Search for the cell housing the specified text and yield its [x, y] center coordinate. 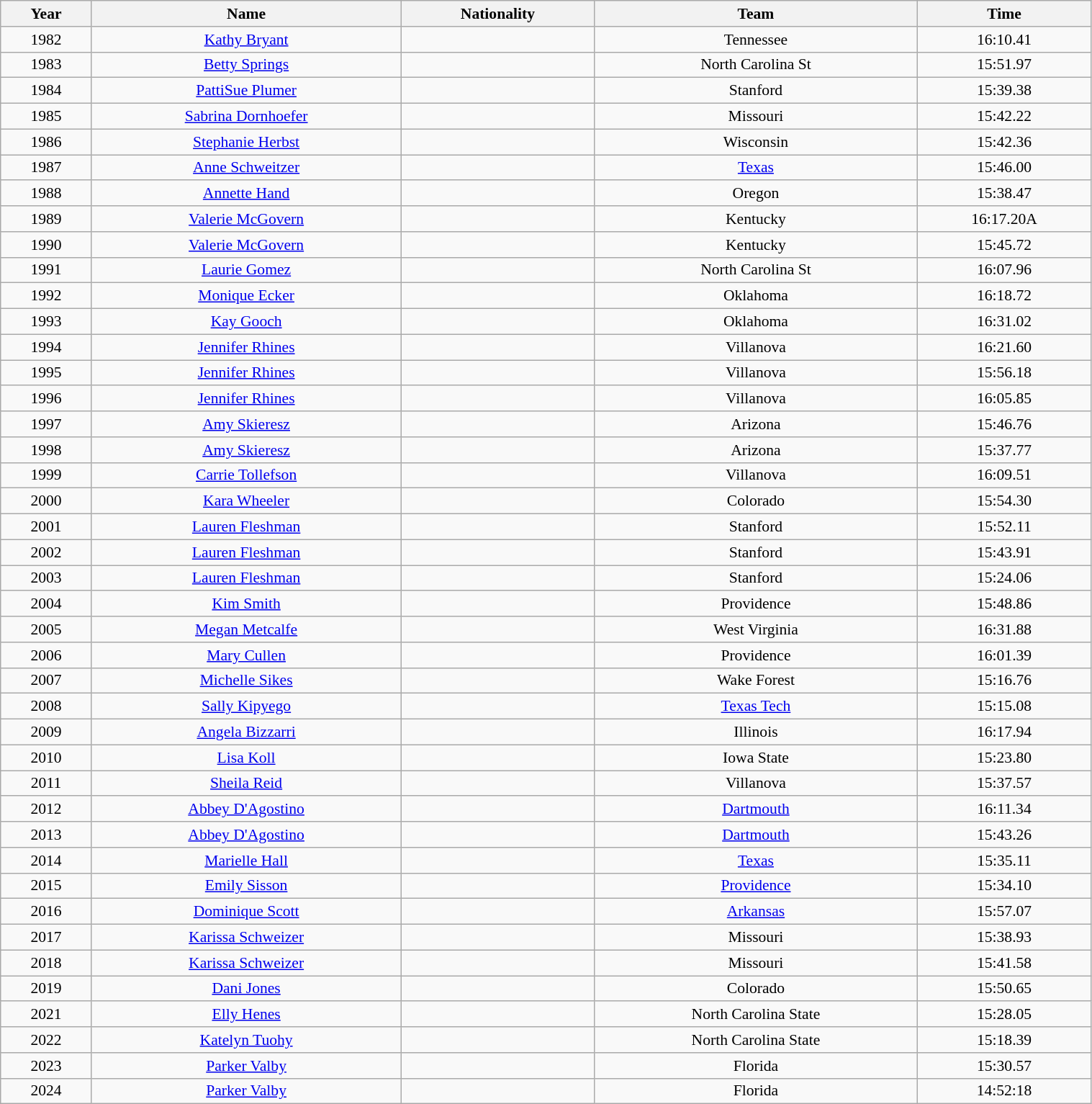
Carrie Tollefson [246, 475]
Wisconsin [756, 142]
15:35.11 [1004, 861]
2017 [46, 938]
Monique Ecker [246, 296]
2014 [46, 861]
2003 [46, 578]
Name [246, 14]
Stephanie Herbst [246, 142]
Laurie Gomez [246, 270]
1998 [46, 450]
15:37.57 [1004, 784]
2023 [46, 1066]
Angela Bizzarri [246, 732]
15:37.77 [1004, 450]
Dani Jones [246, 989]
16:31.02 [1004, 322]
Marielle Hall [246, 861]
16:11.34 [1004, 809]
2016 [46, 912]
2018 [46, 963]
2009 [46, 732]
PattiSue Plumer [246, 91]
15:28.05 [1004, 1015]
16:07.96 [1004, 270]
2019 [46, 989]
15:54.30 [1004, 501]
Kara Wheeler [246, 501]
1986 [46, 142]
15:51.97 [1004, 65]
1990 [46, 245]
1982 [46, 40]
15:24.06 [1004, 578]
15:18.39 [1004, 1040]
1994 [46, 347]
Illinois [756, 732]
Elly Henes [246, 1015]
Tennessee [756, 40]
15:41.58 [1004, 963]
2022 [46, 1040]
2007 [46, 681]
15:38.93 [1004, 938]
Sabrina Dornhoefer [246, 117]
Betty Springs [246, 65]
16:09.51 [1004, 475]
1995 [46, 373]
2012 [46, 809]
16:10.41 [1004, 40]
Oregon [756, 194]
15:38.47 [1004, 194]
15:39.38 [1004, 91]
15:43.26 [1004, 835]
16:17.94 [1004, 732]
2000 [46, 501]
1989 [46, 219]
15:16.76 [1004, 681]
Annette Hand [246, 194]
2008 [46, 706]
2024 [46, 1091]
14:52:18 [1004, 1091]
1988 [46, 194]
2010 [46, 758]
2004 [46, 604]
1987 [46, 168]
15:34.10 [1004, 886]
16:05.85 [1004, 399]
1996 [46, 399]
16:21.60 [1004, 347]
15:30.57 [1004, 1066]
15:23.80 [1004, 758]
2001 [46, 527]
2015 [46, 886]
Nationality [498, 14]
Lisa Koll [246, 758]
1991 [46, 270]
15:45.72 [1004, 245]
Megan Metcalfe [246, 629]
Time [1004, 14]
15:46.00 [1004, 168]
Iowa State [756, 758]
2013 [46, 835]
Dominique Scott [246, 912]
1992 [46, 296]
2005 [46, 629]
15:48.86 [1004, 604]
1997 [46, 424]
Emily Sisson [246, 886]
15:50.65 [1004, 989]
16:01.39 [1004, 655]
2011 [46, 784]
Michelle Sikes [246, 681]
1985 [46, 117]
Mary Cullen [246, 655]
16:18.72 [1004, 296]
Wake Forest [756, 681]
15:15.08 [1004, 706]
15:42.36 [1004, 142]
Arkansas [756, 912]
15:46.76 [1004, 424]
15:56.18 [1004, 373]
1984 [46, 91]
16:17.20A [1004, 219]
15:43.91 [1004, 552]
Sally Kipyego [246, 706]
Kay Gooch [246, 322]
15:57.07 [1004, 912]
Year [46, 14]
Kathy Bryant [246, 40]
2002 [46, 552]
West Virginia [756, 629]
Team [756, 14]
Katelyn Tuohy [246, 1040]
15:42.22 [1004, 117]
1999 [46, 475]
2006 [46, 655]
2021 [46, 1015]
Kim Smith [246, 604]
Sheila Reid [246, 784]
15:52.11 [1004, 527]
16:31.88 [1004, 629]
Texas Tech [756, 706]
1993 [46, 322]
Anne Schweitzer [246, 168]
1983 [46, 65]
